Return (X, Y) of the center of cell containing provided text 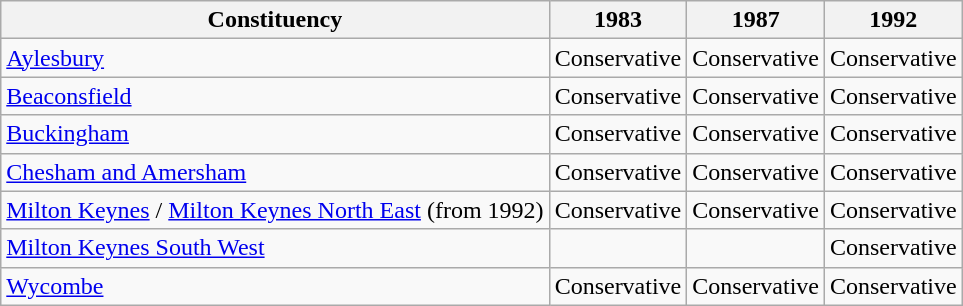
Milton Keynes South West (275, 248)
Buckingham (275, 134)
1987 (756, 20)
Constituency (275, 20)
Beaconsfield (275, 96)
Chesham and Amersham (275, 172)
Aylesbury (275, 58)
Milton Keynes / Milton Keynes North East (from 1992) (275, 210)
1992 (893, 20)
1983 (618, 20)
Wycombe (275, 286)
